Locate the cell with the specified text and output its (x, y) center coordinate. 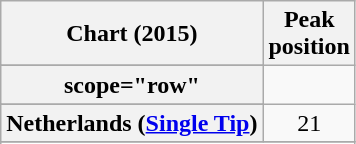
Chart (2015) (132, 34)
21 (309, 123)
Peakposition (309, 34)
scope="row" (132, 85)
Netherlands (Single Tip) (132, 123)
